Extract the [X, Y] coordinate from the center of the cell holding the provided text.  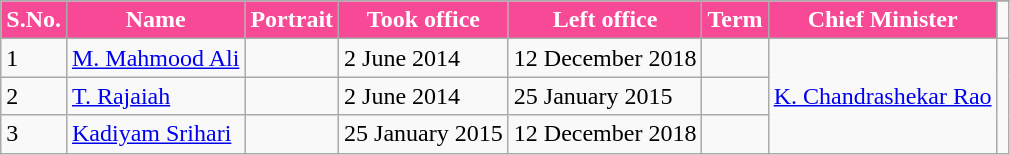
T. Rajaiah [155, 96]
S.No. [34, 20]
Chief Minister [882, 20]
Took office [424, 20]
Left office [605, 20]
1 [34, 58]
Name [155, 20]
M. Mahmood Ali [155, 58]
2 [34, 96]
Kadiyam Srihari [155, 134]
K. Chandrashekar Rao [882, 96]
Term [735, 20]
3 [34, 134]
Portrait [292, 20]
